For the text-containing cell, return its midpoint in [x, y] coordinate format. 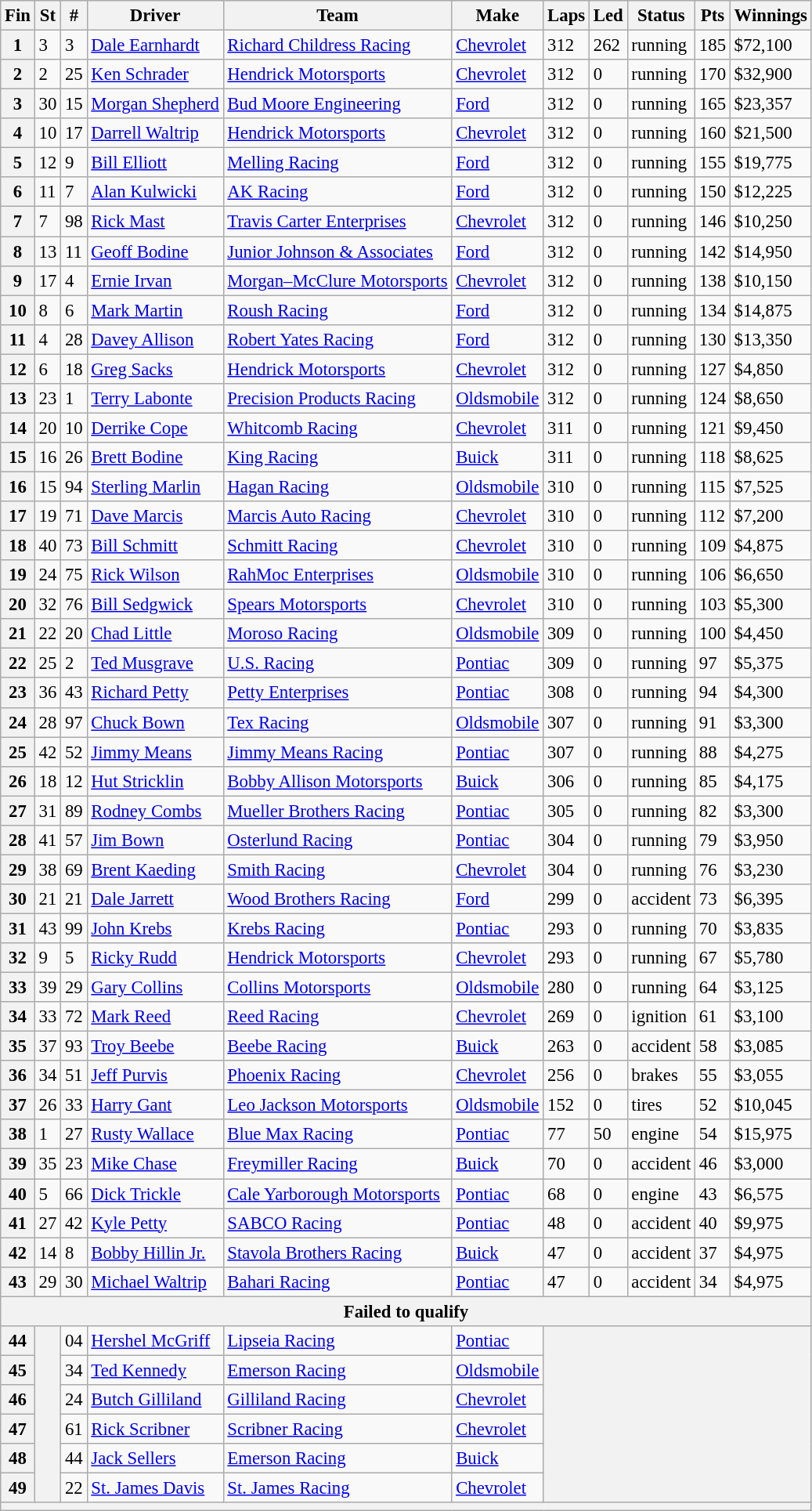
Rick Mast [155, 222]
$19,775 [770, 163]
Bud Moore Engineering [337, 104]
U.S. Racing [337, 663]
Ken Schrader [155, 74]
Stavola Brothers Racing [337, 1253]
66 [74, 1194]
103 [713, 605]
Make [498, 16]
124 [713, 399]
Junior Johnson & Associates [337, 251]
$7,200 [770, 516]
Lipseia Racing [337, 1341]
Whitcomb Racing [337, 428]
$3,000 [770, 1164]
138 [713, 280]
$9,975 [770, 1223]
$7,525 [770, 486]
$3,835 [770, 928]
$12,225 [770, 192]
75 [74, 575]
Greg Sacks [155, 369]
57 [74, 840]
Michael Waltrip [155, 1281]
$4,850 [770, 369]
Fin [18, 16]
Dale Jarrett [155, 899]
306 [567, 781]
91 [713, 722]
130 [713, 339]
160 [713, 133]
$14,875 [770, 310]
Freymiller Racing [337, 1164]
Alan Kulwicki [155, 192]
Mark Martin [155, 310]
$8,650 [770, 399]
$5,375 [770, 663]
115 [713, 486]
Osterlund Racing [337, 840]
185 [713, 45]
Darrell Waltrip [155, 133]
$4,175 [770, 781]
Derrike Cope [155, 428]
$72,100 [770, 45]
118 [713, 457]
Richard Childress Racing [337, 45]
Bahari Racing [337, 1281]
Rusty Wallace [155, 1135]
72 [74, 1017]
Marcis Auto Racing [337, 516]
79 [713, 840]
Reed Racing [337, 1017]
Hershel McGriff [155, 1341]
Butch Gilliland [155, 1400]
Petty Enterprises [337, 693]
Led [608, 16]
$4,300 [770, 693]
$23,357 [770, 104]
Gilliland Racing [337, 1400]
AK Racing [337, 192]
88 [713, 752]
Chad Little [155, 634]
Scribner Racing [337, 1429]
King Racing [337, 457]
$32,900 [770, 74]
Status [661, 16]
Pts [713, 16]
Morgan Shepherd [155, 104]
100 [713, 634]
Sterling Marlin [155, 486]
69 [74, 869]
Leo Jackson Motorsports [337, 1105]
Richard Petty [155, 693]
St. James Racing [337, 1488]
165 [713, 104]
Rick Wilson [155, 575]
Mike Chase [155, 1164]
Tex Racing [337, 722]
Collins Motorsports [337, 988]
Phoenix Racing [337, 1075]
Robert Yates Racing [337, 339]
170 [713, 74]
Precision Products Racing [337, 399]
Ted Kennedy [155, 1370]
112 [713, 516]
$13,350 [770, 339]
$9,450 [770, 428]
Bill Elliott [155, 163]
Bill Schmitt [155, 546]
$6,575 [770, 1194]
71 [74, 516]
Bobby Hillin Jr. [155, 1253]
Spears Motorsports [337, 605]
Brent Kaeding [155, 869]
Mark Reed [155, 1017]
Jeff Purvis [155, 1075]
John Krebs [155, 928]
Jim Bown [155, 840]
68 [567, 1194]
Jimmy Means [155, 752]
$5,300 [770, 605]
Hagan Racing [337, 486]
SABCO Racing [337, 1223]
85 [713, 781]
280 [567, 988]
55 [713, 1075]
269 [567, 1017]
$3,950 [770, 840]
82 [713, 811]
brakes [661, 1075]
$10,250 [770, 222]
Terry Labonte [155, 399]
Morgan–McClure Motorsports [337, 280]
Failed to qualify [406, 1311]
$3,125 [770, 988]
Gary Collins [155, 988]
Ted Musgrave [155, 663]
$4,275 [770, 752]
Laps [567, 16]
106 [713, 575]
$3,085 [770, 1046]
$10,045 [770, 1105]
Moroso Racing [337, 634]
Jimmy Means Racing [337, 752]
Travis Carter Enterprises [337, 222]
262 [608, 45]
67 [713, 958]
Brett Bodine [155, 457]
Davey Allison [155, 339]
Bobby Allison Motorsports [337, 781]
155 [713, 163]
Harry Gant [155, 1105]
Jack Sellers [155, 1459]
Hut Stricklin [155, 781]
Winnings [770, 16]
109 [713, 546]
121 [713, 428]
$8,625 [770, 457]
$6,395 [770, 899]
$3,230 [770, 869]
$6,650 [770, 575]
58 [713, 1046]
$21,500 [770, 133]
50 [608, 1135]
$4,875 [770, 546]
49 [18, 1488]
Wood Brothers Racing [337, 899]
Roush Racing [337, 310]
Chuck Bown [155, 722]
127 [713, 369]
Blue Max Racing [337, 1135]
51 [74, 1075]
Melling Racing [337, 163]
142 [713, 251]
299 [567, 899]
Ricky Rudd [155, 958]
$5,780 [770, 958]
Krebs Racing [337, 928]
77 [567, 1135]
Dick Trickle [155, 1194]
99 [74, 928]
Geoff Bodine [155, 251]
St. James Davis [155, 1488]
146 [713, 222]
305 [567, 811]
Driver [155, 16]
152 [567, 1105]
Mueller Brothers Racing [337, 811]
RahMoc Enterprises [337, 575]
Troy Beebe [155, 1046]
Beebe Racing [337, 1046]
Team [337, 16]
tires [661, 1105]
45 [18, 1370]
# [74, 16]
256 [567, 1075]
89 [74, 811]
$14,950 [770, 251]
134 [713, 310]
93 [74, 1046]
Kyle Petty [155, 1223]
$3,100 [770, 1017]
Rick Scribner [155, 1429]
64 [713, 988]
$4,450 [770, 634]
$15,975 [770, 1135]
$3,055 [770, 1075]
Ernie Irvan [155, 280]
263 [567, 1046]
54 [713, 1135]
Cale Yarborough Motorsports [337, 1194]
98 [74, 222]
Bill Sedgwick [155, 605]
ignition [661, 1017]
Schmitt Racing [337, 546]
308 [567, 693]
$10,150 [770, 280]
04 [74, 1341]
150 [713, 192]
Dave Marcis [155, 516]
Dale Earnhardt [155, 45]
St [47, 16]
Rodney Combs [155, 811]
Smith Racing [337, 869]
